Detect which cell encompasses the target text, then output its [x, y] center coordinate. 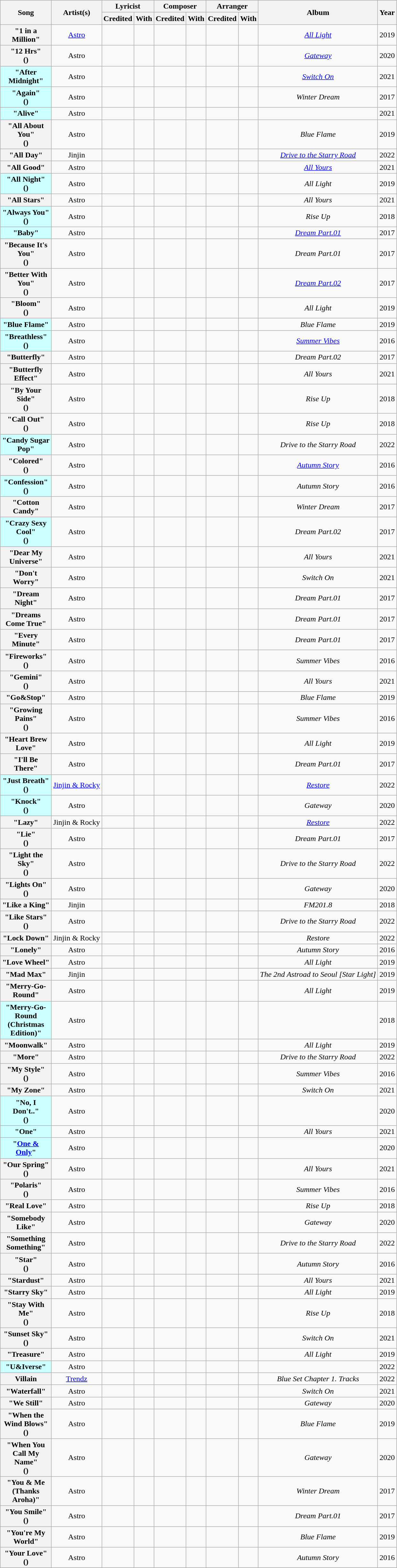
"U&Iverse" [26, 1367]
"Gemini"() [26, 681]
"When the Wind Blows"() [26, 1424]
"All Day" [26, 155]
"You & Me (Thanks Aroha)" [26, 1491]
"Real Love" [26, 1206]
"Love Wheel" [26, 962]
"Colored"() [26, 465]
"Better With You"() [26, 283]
Song [26, 12]
Lyricist [128, 6]
"Lonely" [26, 950]
"Bloom"() [26, 308]
"Because It's You"() [26, 254]
"One & Only" [26, 1148]
Trendz [77, 1379]
"Our Spring"() [26, 1168]
"Moonwalk" [26, 1045]
"Treasure" [26, 1354]
"Merry-Go-Round" [26, 991]
"Your Love"() [26, 1558]
"When You Call My Name"() [26, 1458]
"Go&Stop" [26, 698]
"12 Hrs"() [26, 55]
"Fireworks"() [26, 660]
"Light the Sky"() [26, 863]
"All Night" () [26, 184]
"Lazy" [26, 822]
"We Still" [26, 1403]
"Growing Pains"() [26, 718]
"1 in a Million" [26, 35]
"Don't Worry" [26, 577]
"Lights On"() [26, 889]
"After Midnight" [26, 76]
"Sunset Sky"() [26, 1338]
"No, I Don't.." () [26, 1111]
"More" [26, 1057]
"Blue Flame" [26, 324]
"Again" () [26, 97]
"Waterfall" [26, 1391]
FM201.8 [318, 905]
Arranger [232, 6]
"Breathless" () [26, 341]
Blue Set Chapter 1. Tracks [318, 1379]
"All Stars" [26, 200]
"Knock" () [26, 806]
"Always You" () [26, 216]
"All About You"() [26, 134]
"Stardust" [26, 1280]
"You Smile"() [26, 1516]
Artist(s) [77, 12]
"You're My World" [26, 1537]
"Cotton Candy" [26, 507]
"Butterfly" [26, 357]
The 2nd Astroad to Seoul [Star Light] [318, 974]
"Star"() [26, 1264]
"My Zone" [26, 1090]
"Somebody Like" [26, 1223]
"Crazy Sexy Cool" () [26, 532]
"My Style"() [26, 1073]
"I'll Be There" [26, 764]
"Butterfly Effect" [26, 374]
"Dream Night" [26, 599]
"Baby" [26, 233]
Year [387, 12]
"Polaris"() [26, 1189]
"Starry Sky" [26, 1292]
"Lock Down" [26, 938]
Album [318, 12]
"Just Breath" () [26, 785]
"Call Out"() [26, 424]
"Heart Brew Love" [26, 743]
"Candy Sugar Pop" [26, 444]
"Dear My Universe" [26, 556]
"Alive" [26, 113]
"All Good" [26, 167]
Villain [26, 1379]
"Like a King" [26, 905]
"Mad Max" [26, 974]
"By Your Side"() [26, 399]
"Every Minute" [26, 640]
"Lie"() [26, 838]
"One" [26, 1131]
"Something Something" [26, 1243]
"Merry-Go-Round (Christmas Edition)" [26, 1020]
"Like Stars"() [26, 922]
"Dreams Come True" [26, 619]
Composer [180, 6]
"Stay With Me"() [26, 1313]
"Confession" () [26, 486]
